Provide the [X, Y] coordinate of the cell's center where the given text is located.  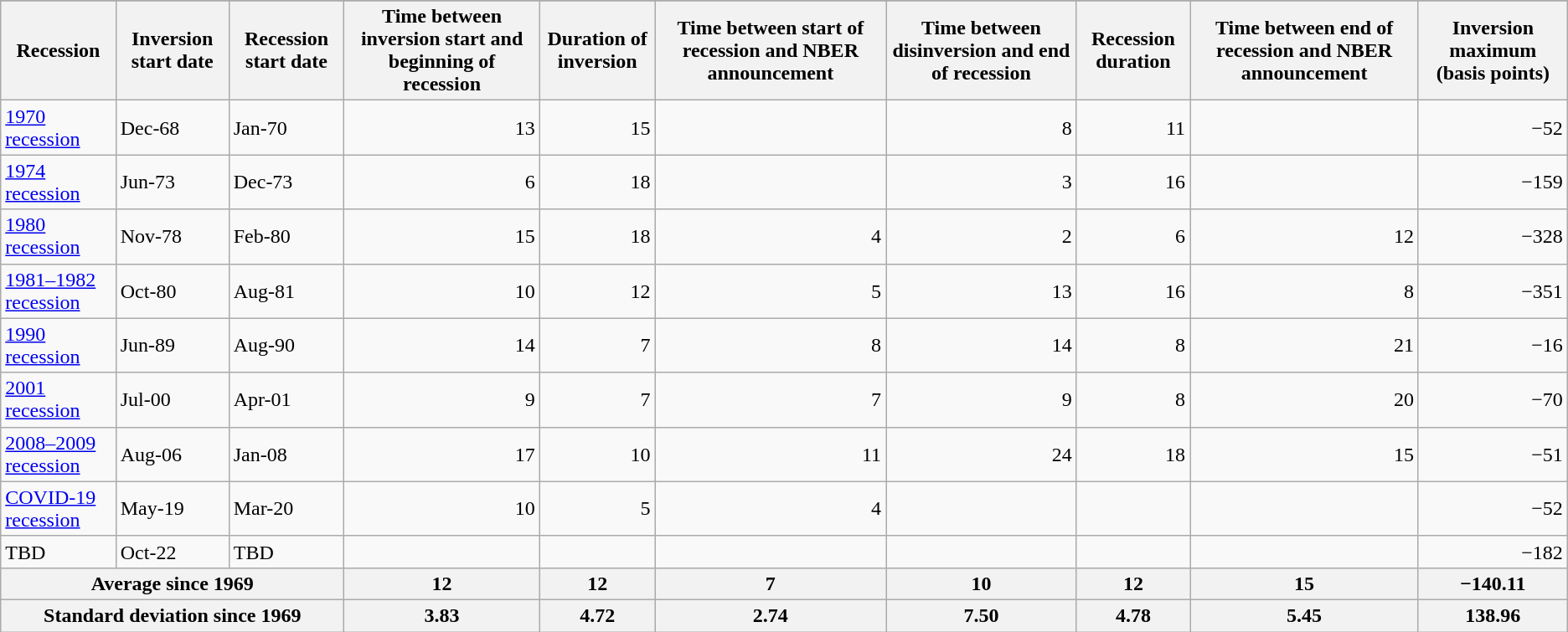
−140.11 [1493, 583]
1981–1982 recession [59, 291]
1974 recession [59, 182]
−51 [1493, 454]
Oct-22 [173, 552]
Apr-01 [286, 400]
Average since 1969 [173, 583]
2001 recession [59, 400]
Jan-70 [286, 127]
20 [1305, 400]
Recession duration [1132, 50]
Time between end of recession and NBER announcement [1305, 50]
Dec-73 [286, 182]
Jul-00 [173, 400]
2.74 [771, 615]
−182 [1493, 552]
3.83 [442, 615]
Oct-80 [173, 291]
−16 [1493, 345]
Feb-80 [286, 236]
May-19 [173, 509]
Recession [59, 50]
17 [442, 454]
COVID-19 recession [59, 509]
7.50 [982, 615]
4.78 [1132, 615]
138.96 [1493, 615]
Recession start date [286, 50]
Dec-68 [173, 127]
Standard deviation since 1969 [173, 615]
Inversion maximum (basis points) [1493, 50]
24 [982, 454]
1970 recession [59, 127]
1990 recession [59, 345]
Jan-08 [286, 454]
21 [1305, 345]
Aug-90 [286, 345]
Aug-06 [173, 454]
2008–2009 recession [59, 454]
1980 recession [59, 236]
Time between disinversion and end of recession [982, 50]
−70 [1493, 400]
Time between inversion start and beginning of recession [442, 50]
4.72 [597, 615]
Jun-89 [173, 345]
Inversion start date [173, 50]
2 [982, 236]
Jun-73 [173, 182]
Time between start of recession and NBER announcement [771, 50]
5.45 [1305, 615]
3 [982, 182]
−328 [1493, 236]
−159 [1493, 182]
Nov-78 [173, 236]
Mar-20 [286, 509]
Aug-81 [286, 291]
−351 [1493, 291]
Duration of inversion [597, 50]
